Pinpoint the cell where the given text exists, returning its [x, y] midpoint coordinate. 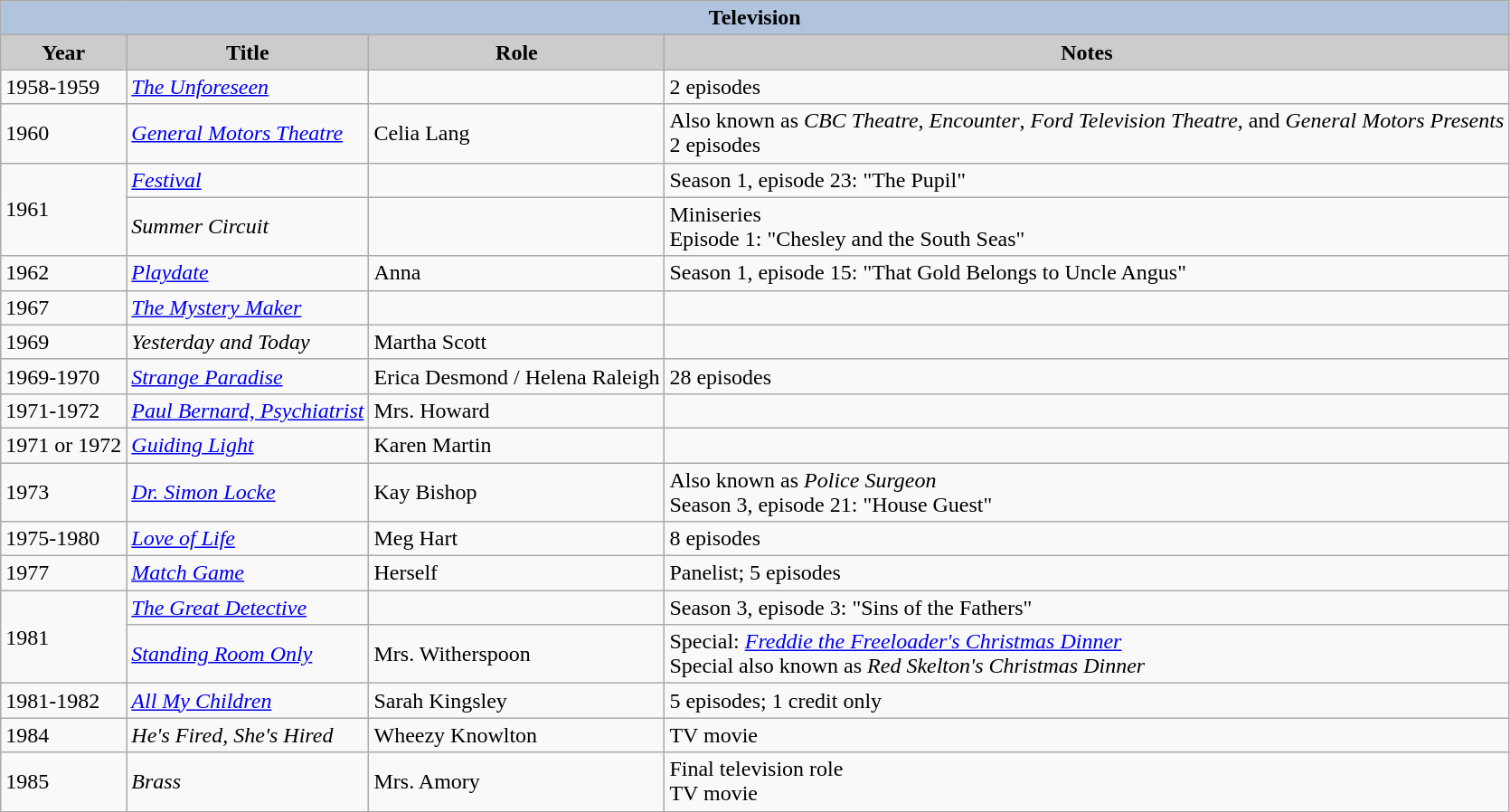
Strange Paradise [248, 376]
1971 or 1972 [63, 445]
1962 [63, 273]
Notes [1087, 52]
Television [755, 18]
Summer Circuit [248, 226]
Special: Freddie the Freeloader's Christmas Dinner Special also known as Red Skelton's Christmas Dinner [1087, 655]
The Unforeseen [248, 87]
Anna [517, 273]
Mrs. Howard [517, 411]
Festival [248, 180]
Meg Hart [517, 539]
1960 [63, 134]
Miniseries Episode 1: "Chesley and the South Seas" [1087, 226]
Kay Bishop [517, 492]
The Mystery Maker [248, 307]
Final television role TV movie [1087, 781]
Season 1, episode 15: "That Gold Belongs to Uncle Angus" [1087, 273]
Karen Martin [517, 445]
Year [63, 52]
1985 [63, 781]
Paul Bernard, Psychiatrist [248, 411]
1981 [63, 637]
1961 [63, 210]
1981-1982 [63, 701]
Also known as CBC Theatre, Encounter, Ford Television Theatre, and General Motors Presents 2 episodes [1087, 134]
1977 [63, 573]
Brass [248, 781]
Playdate [248, 273]
Also known as Police Surgeon Season 3, episode 21: "House Guest" [1087, 492]
1969 [63, 342]
1984 [63, 735]
Dr. Simon Locke [248, 492]
He's Fired, She's Hired [248, 735]
Season 1, episode 23: "The Pupil" [1087, 180]
Herself [517, 573]
2 episodes [1087, 87]
Yesterday and Today [248, 342]
Celia Lang [517, 134]
Panelist; 5 episodes [1087, 573]
TV movie [1087, 735]
General Motors Theatre [248, 134]
1967 [63, 307]
8 episodes [1087, 539]
1958-1959 [63, 87]
Sarah Kingsley [517, 701]
28 episodes [1087, 376]
1971-1972 [63, 411]
Erica Desmond / Helena Raleigh [517, 376]
Role [517, 52]
5 episodes; 1 credit only [1087, 701]
All My Children [248, 701]
Title [248, 52]
Mrs. Amory [517, 781]
1975-1980 [63, 539]
Season 3, episode 3: "Sins of the Fathers" [1087, 608]
Standing Room Only [248, 655]
Wheezy Knowlton [517, 735]
Martha Scott [517, 342]
The Great Detective [248, 608]
Match Game [248, 573]
Love of Life [248, 539]
Mrs. Witherspoon [517, 655]
1969-1970 [63, 376]
Guiding Light [248, 445]
1973 [63, 492]
